Scan for the cell matching the given text and deliver its (x, y) coordinate at center. 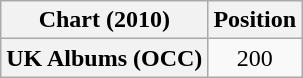
Chart (2010) (104, 20)
200 (255, 58)
Position (255, 20)
UK Albums (OCC) (104, 58)
